Capture the cell that displays the provided text and extract its [X, Y] central coordinate. 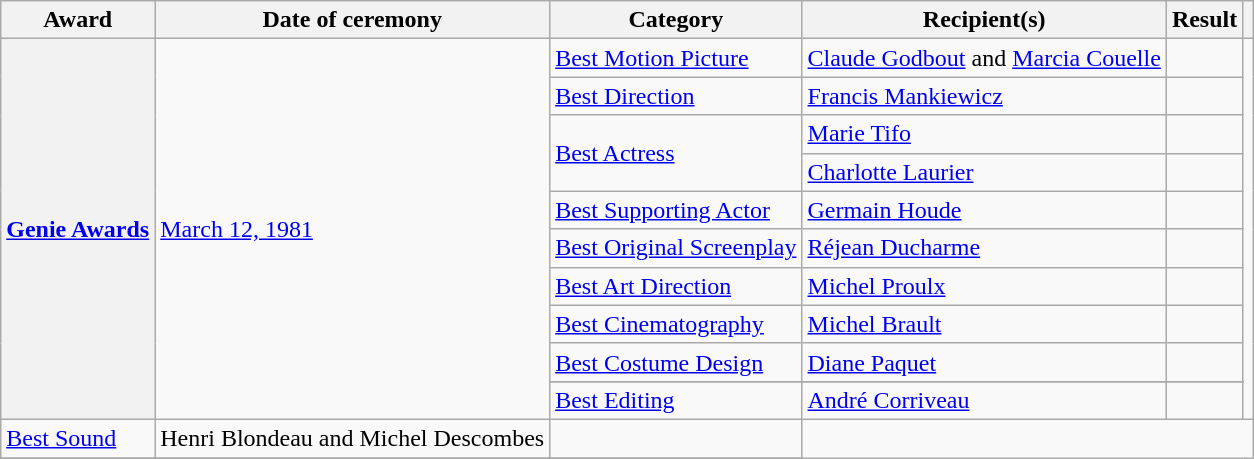
Recipient(s) [984, 20]
Henri Blondeau and Michel Descombes [352, 438]
Francis Mankiewicz [984, 96]
Date of ceremony [352, 20]
Claude Godbout and Marcia Couelle [984, 58]
André Corriveau [984, 400]
Réjean Ducharme [984, 248]
Best Direction [676, 96]
Diane Paquet [984, 362]
Marie Tifo [984, 134]
Best Supporting Actor [676, 210]
Best Cinematography [676, 324]
Best Sound [78, 438]
Charlotte Laurier [984, 172]
Michel Proulx [984, 286]
Best Art Direction [676, 286]
Best Actress [676, 153]
Category [676, 20]
March 12, 1981 [352, 230]
Award [78, 20]
Best Costume Design [676, 362]
Genie Awards [78, 230]
Best Motion Picture [676, 58]
Michel Brault [984, 324]
Result [1204, 20]
Best Editing [676, 400]
Best Original Screenplay [676, 248]
Germain Houde [984, 210]
